Output the [x, y] coordinate of the center of the cell containing the given text.  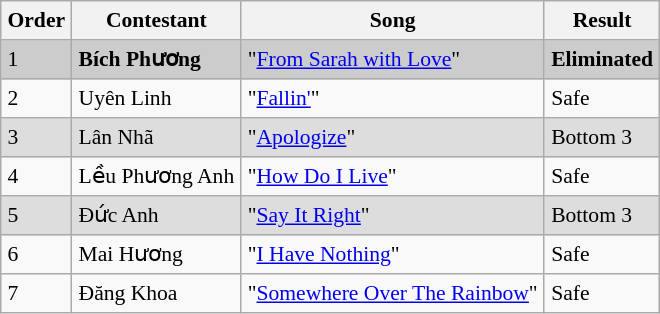
Mai Hương [156, 254]
Đăng Khoa [156, 294]
2 [36, 98]
Contestant [156, 20]
Song [392, 20]
Order [36, 20]
Uyên Linh [156, 98]
"How Do I Live" [392, 176]
3 [36, 138]
"Say It Right" [392, 216]
Result [602, 20]
"Somewhere Over The Rainbow" [392, 294]
"Fallin'" [392, 98]
Lều Phương Anh [156, 176]
"I Have Nothing" [392, 254]
Lân Nhã [156, 138]
6 [36, 254]
"Apologize" [392, 138]
Bích Phương [156, 60]
Đức Anh [156, 216]
"From Sarah with Love" [392, 60]
7 [36, 294]
4 [36, 176]
5 [36, 216]
Eliminated [602, 60]
1 [36, 60]
